Search for the cell housing the specified text and yield its [X, Y] center coordinate. 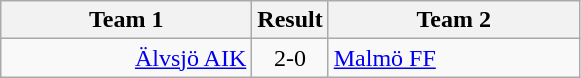
Älvsjö AIK [126, 58]
Malmö FF [454, 58]
Team 1 [126, 20]
2-0 [290, 58]
Team 2 [454, 20]
Result [290, 20]
